Pinpoint the cell where the given text exists, returning its [x, y] midpoint coordinate. 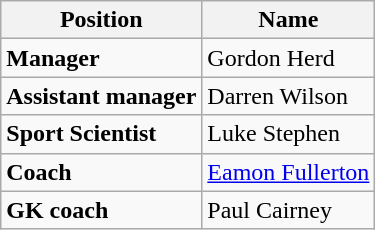
Name [288, 20]
Manager [102, 58]
Gordon Herd [288, 58]
GK coach [102, 210]
Eamon Fullerton [288, 172]
Darren Wilson [288, 96]
Paul Cairney [288, 210]
Sport Scientist [102, 134]
Assistant manager [102, 96]
Position [102, 20]
Luke Stephen [288, 134]
Coach [102, 172]
